Locate the cell with the specified text and output its [x, y] center coordinate. 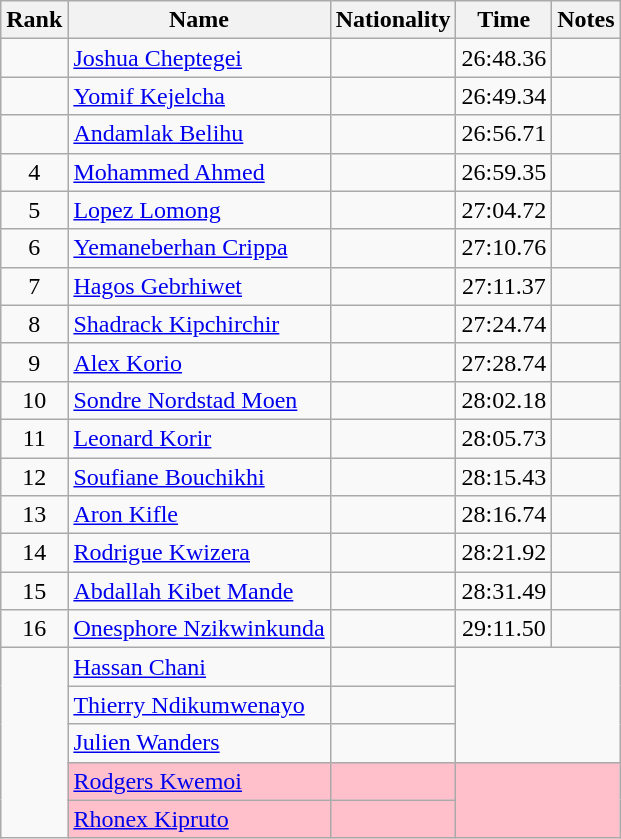
5 [34, 210]
28:05.73 [504, 438]
26:49.34 [504, 96]
27:11.37 [504, 286]
Andamlak Belihu [199, 134]
6 [34, 248]
Notes [586, 20]
Rank [34, 20]
Mohammed Ahmed [199, 172]
Time [504, 20]
26:59.35 [504, 172]
Hagos Gebrhiwet [199, 286]
12 [34, 477]
28:31.49 [504, 591]
Joshua Cheptegei [199, 58]
28:02.18 [504, 400]
13 [34, 515]
Thierry Ndikumwenayo [199, 705]
27:28.74 [504, 362]
16 [34, 629]
28:21.92 [504, 553]
Leonard Korir [199, 438]
14 [34, 553]
27:24.74 [504, 324]
Julien Wanders [199, 743]
Yomif Kejelcha [199, 96]
Yemaneberhan Crippa [199, 248]
29:11.50 [504, 629]
Soufiane Bouchikhi [199, 477]
15 [34, 591]
28:16.74 [504, 515]
10 [34, 400]
27:10.76 [504, 248]
Shadrack Kipchirchir [199, 324]
Aron Kifle [199, 515]
9 [34, 362]
27:04.72 [504, 210]
Sondre Nordstad Moen [199, 400]
Name [199, 20]
Onesphore Nzikwinkunda [199, 629]
7 [34, 286]
Lopez Lomong [199, 210]
Alex Korio [199, 362]
4 [34, 172]
Rodrigue Kwizera [199, 553]
Rodgers Kwemoi [199, 781]
8 [34, 324]
26:56.71 [504, 134]
26:48.36 [504, 58]
Rhonex Kipruto [199, 819]
Abdallah Kibet Mande [199, 591]
Nationality [393, 20]
28:15.43 [504, 477]
11 [34, 438]
Hassan Chani [199, 667]
